Search for the cell housing the specified text and yield its [X, Y] center coordinate. 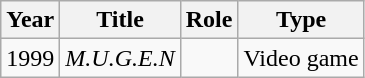
Type [301, 20]
Video game [301, 58]
1999 [30, 58]
Year [30, 20]
Role [209, 20]
M.U.G.E.N [120, 58]
Title [120, 20]
